Return (x, y) of the center of cell containing provided text 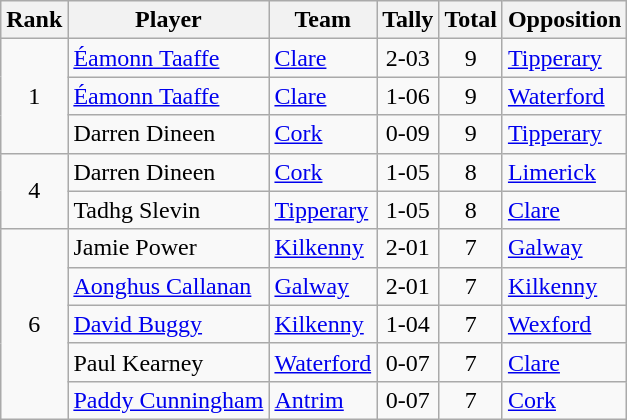
6 (34, 324)
Antrim (323, 400)
Paddy Cunningham (168, 400)
Limerick (564, 172)
1-06 (408, 96)
Paul Kearney (168, 362)
Jamie Power (168, 248)
4 (34, 191)
1-04 (408, 324)
Wexford (564, 324)
Team (323, 20)
Tally (408, 20)
1 (34, 96)
Total (471, 20)
Aonghus Callanan (168, 286)
Tadhg Slevin (168, 210)
Opposition (564, 20)
Rank (34, 20)
0-09 (408, 134)
2-03 (408, 58)
David Buggy (168, 324)
Player (168, 20)
